Provide the (X, Y) coordinate of the cell's center where the given text is located.  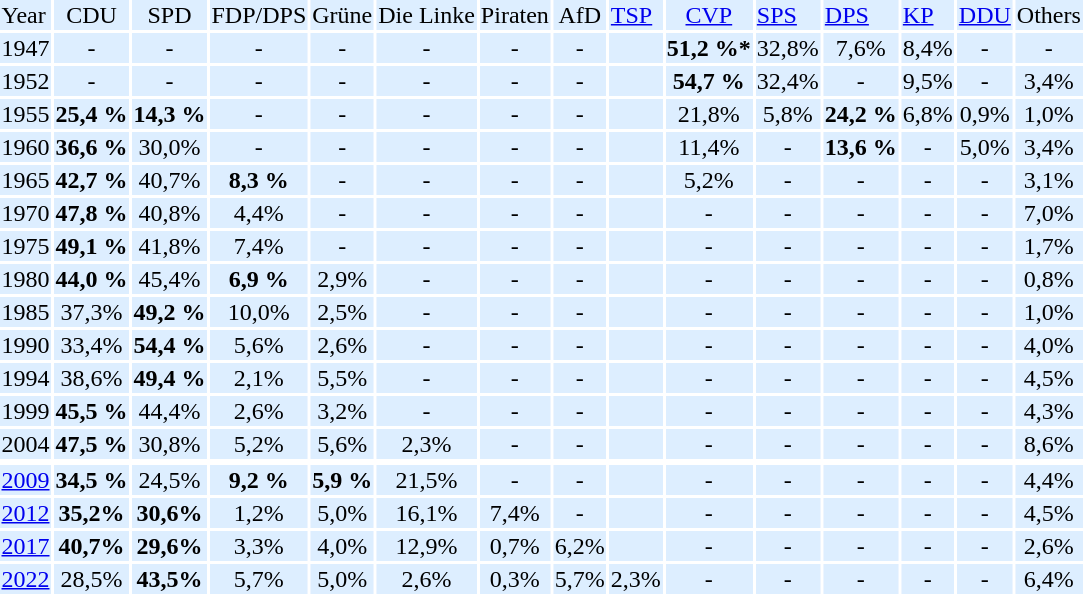
8,4% (928, 48)
9,2 % (259, 480)
41,8% (170, 246)
0,7% (514, 546)
24,5% (170, 480)
13,6 % (860, 147)
2004 (26, 444)
32,4% (788, 81)
0,9% (984, 114)
44,0 % (92, 279)
DPS (860, 15)
1952 (26, 81)
30,6% (170, 513)
5,5% (342, 378)
6,2% (580, 546)
29,6% (170, 546)
16,1% (427, 513)
12,9% (427, 546)
47,8 % (92, 213)
2009 (26, 480)
21,5% (427, 480)
4,3% (1048, 411)
30,8% (170, 444)
1947 (26, 48)
2022 (26, 579)
5,8% (788, 114)
CVP (708, 15)
54,7 % (708, 81)
1980 (26, 279)
1975 (26, 246)
6,8% (928, 114)
SPD (170, 15)
8,6% (1048, 444)
Year (26, 15)
3,3% (259, 546)
9,5% (928, 81)
32,8% (788, 48)
0,3% (514, 579)
38,6% (92, 378)
1,2% (259, 513)
33,4% (92, 345)
49,4 % (170, 378)
Die Linke (427, 15)
2017 (26, 546)
10,0% (259, 312)
1999 (26, 411)
36,6 % (92, 147)
3,1% (1048, 180)
35,2% (92, 513)
1990 (26, 345)
0,8% (1048, 279)
DDU (984, 15)
30,0% (170, 147)
51,2 %* (708, 48)
8,3 % (259, 180)
SPS (788, 15)
1955 (26, 114)
CDU (92, 15)
45,4% (170, 279)
25,4 % (92, 114)
37,3% (92, 312)
7,0% (1048, 213)
45,5 % (92, 411)
TSP (636, 15)
28,5% (92, 579)
2,1% (259, 378)
11,4% (708, 147)
49,1 % (92, 246)
1960 (26, 147)
KP (928, 15)
42,7 % (92, 180)
24,2 % (860, 114)
AfD (580, 15)
43,5% (170, 579)
6,9 % (259, 279)
1965 (26, 180)
1970 (26, 213)
21,8% (708, 114)
2012 (26, 513)
1994 (26, 378)
6,4% (1048, 579)
2,5% (342, 312)
14,3 % (170, 114)
44,4% (170, 411)
5,9 % (342, 480)
54,4 % (170, 345)
7,6% (860, 48)
Others (1048, 15)
Grüne (342, 15)
1985 (26, 312)
47,5 % (92, 444)
1,7% (1048, 246)
FDP/DPS (259, 15)
40,8% (170, 213)
Piraten (514, 15)
3,2% (342, 411)
49,2 % (170, 312)
34,5 % (92, 480)
2,9% (342, 279)
